For the text-containing cell, return its midpoint in (X, Y) coordinate format. 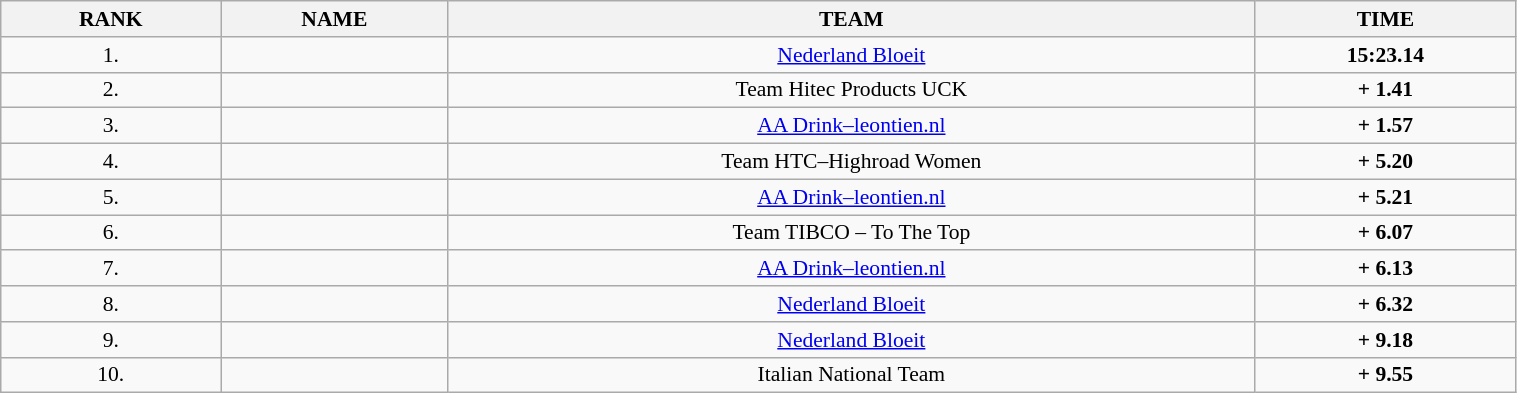
4. (111, 162)
8. (111, 304)
+ 6.13 (1386, 269)
6. (111, 233)
NAME (334, 19)
+ 6.32 (1386, 304)
Team HTC–Highroad Women (852, 162)
Team Hitec Products UCK (852, 90)
+ 6.07 (1386, 233)
TEAM (852, 19)
2. (111, 90)
RANK (111, 19)
+ 1.41 (1386, 90)
+ 5.21 (1386, 197)
+ 5.20 (1386, 162)
+ 9.55 (1386, 375)
5. (111, 197)
3. (111, 126)
1. (111, 55)
10. (111, 375)
+ 1.57 (1386, 126)
15:23.14 (1386, 55)
Italian National Team (852, 375)
9. (111, 340)
TIME (1386, 19)
+ 9.18 (1386, 340)
Team TIBCO – To The Top (852, 233)
7. (111, 269)
